Scan for the cell matching the given text and deliver its [x, y] coordinate at center. 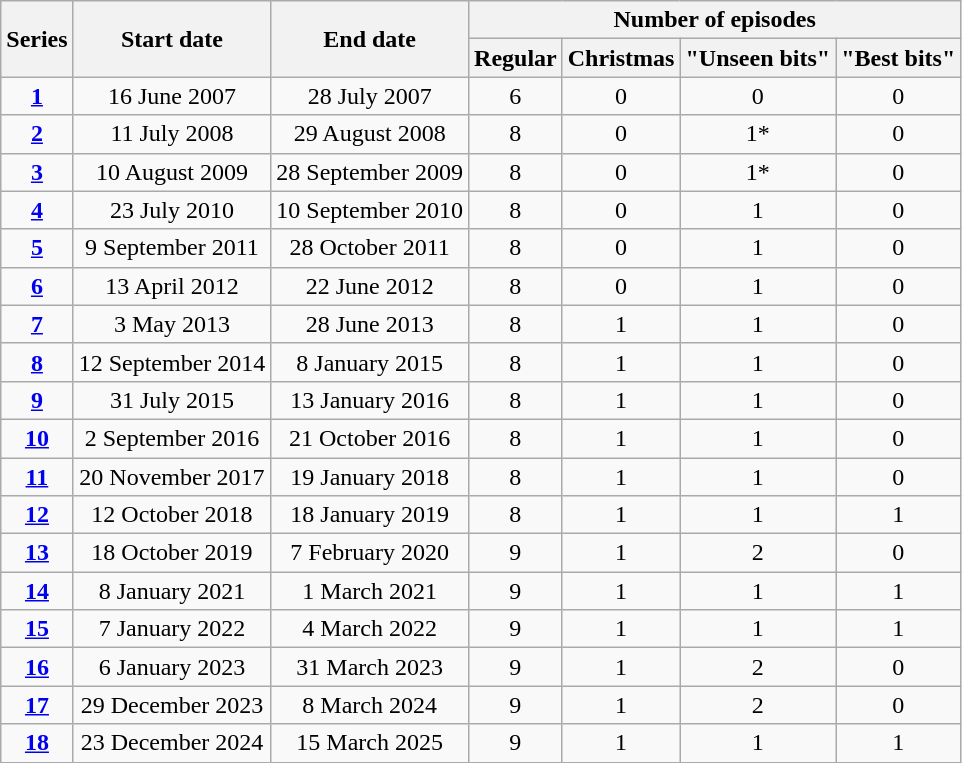
28 July 2007 [370, 96]
23 December 2024 [172, 743]
14 [37, 591]
31 March 2023 [370, 667]
End date [370, 39]
13 [37, 553]
16 June 2007 [172, 96]
Christmas [621, 58]
18 [37, 743]
13 April 2012 [172, 286]
8 March 2024 [370, 705]
15 [37, 629]
10 [37, 438]
11 [37, 477]
29 August 2008 [370, 134]
2 September 2016 [172, 438]
18 October 2019 [172, 553]
18 January 2019 [370, 515]
10 September 2010 [370, 210]
11 July 2008 [172, 134]
17 [37, 705]
16 [37, 667]
3 May 2013 [172, 324]
31 July 2015 [172, 400]
10 August 2009 [172, 172]
Series [37, 39]
29 December 2023 [172, 705]
9 September 2011 [172, 248]
4 March 2022 [370, 629]
Number of episodes [715, 20]
12 October 2018 [172, 515]
12 [37, 515]
20 November 2017 [172, 477]
8 January 2015 [370, 362]
7 [37, 324]
7 January 2022 [172, 629]
3 [37, 172]
Regular [516, 58]
8 January 2021 [172, 591]
28 October 2011 [370, 248]
23 July 2010 [172, 210]
4 [37, 210]
21 October 2016 [370, 438]
19 January 2018 [370, 477]
"Best bits" [898, 58]
28 June 2013 [370, 324]
7 February 2020 [370, 553]
5 [37, 248]
Start date [172, 39]
12 September 2014 [172, 362]
"Unseen bits" [758, 58]
28 September 2009 [370, 172]
15 March 2025 [370, 743]
22 June 2012 [370, 286]
1 March 2021 [370, 591]
13 January 2016 [370, 400]
6 January 2023 [172, 667]
